From the cell containing the given text, extract its center point as [X, Y] coordinate. 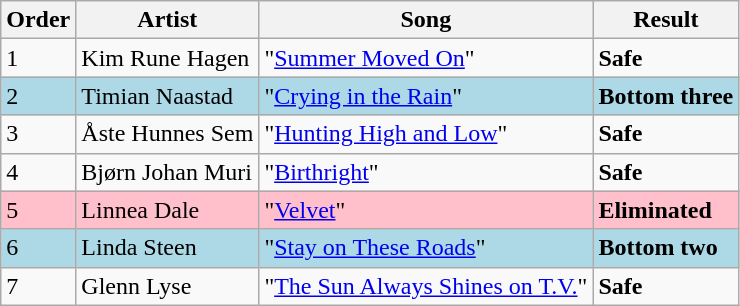
Kim Rune Hagen [168, 58]
Artist [168, 20]
Result [666, 20]
"Hunting High and Low" [426, 134]
Eliminated [666, 210]
Order [38, 20]
7 [38, 286]
Bjørn Johan Muri [168, 172]
Song [426, 20]
Åste Hunnes Sem [168, 134]
6 [38, 248]
4 [38, 172]
"Stay on These Roads" [426, 248]
5 [38, 210]
Timian Naastad [168, 96]
3 [38, 134]
Bottom two [666, 248]
"Birthright" [426, 172]
Bottom three [666, 96]
Glenn Lyse [168, 286]
Linnea Dale [168, 210]
2 [38, 96]
"Crying in the Rain" [426, 96]
"The Sun Always Shines on T.V." [426, 286]
1 [38, 58]
"Velvet" [426, 210]
Linda Steen [168, 248]
"Summer Moved On" [426, 58]
